Return [X, Y] of the center of cell containing provided text 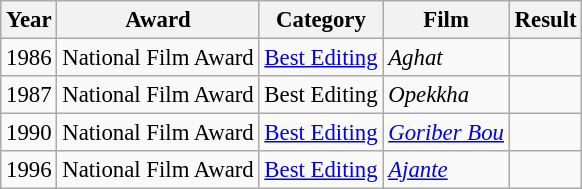
Aghat [446, 58]
Opekkha [446, 95]
Award [158, 20]
Goriber Bou [446, 133]
1990 [29, 133]
1996 [29, 170]
Category [321, 20]
Year [29, 20]
1987 [29, 95]
Result [546, 20]
Ajante [446, 170]
1986 [29, 58]
Film [446, 20]
